Find where the given text appears and provide that cell's center as (X, Y) coordinate. 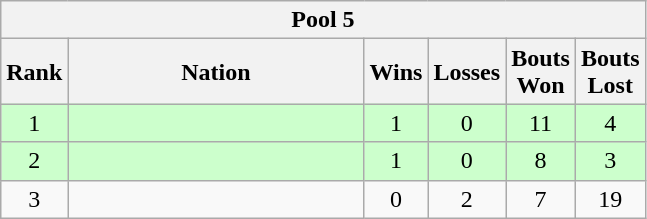
Rank (34, 72)
8 (541, 161)
Losses (467, 72)
Wins (396, 72)
4 (610, 123)
Nation (216, 72)
11 (541, 123)
7 (541, 199)
Pool 5 (323, 20)
19 (610, 199)
Bouts Won (541, 72)
Bouts Lost (610, 72)
